Return (X, Y) of the center of cell containing provided text 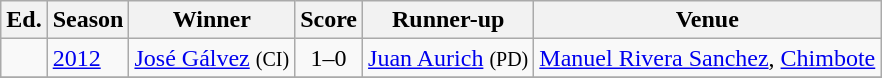
Season (88, 20)
Winner (212, 20)
Manuel Rivera Sanchez, Chimbote (708, 58)
Venue (708, 20)
Juan Aurich (PD) (448, 58)
Ed. (24, 20)
José Gálvez (CI) (212, 58)
Runner-up (448, 20)
1–0 (329, 58)
Score (329, 20)
2012 (88, 58)
